Capture the cell that displays the provided text and extract its [x, y] central coordinate. 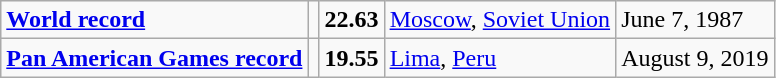
Lima, Peru [500, 58]
19.55 [352, 58]
Pan American Games record [154, 58]
August 9, 2019 [695, 58]
June 7, 1987 [695, 20]
22.63 [352, 20]
World record [154, 20]
Moscow, Soviet Union [500, 20]
